Output the [X, Y] coordinate of the center of the cell containing the given text.  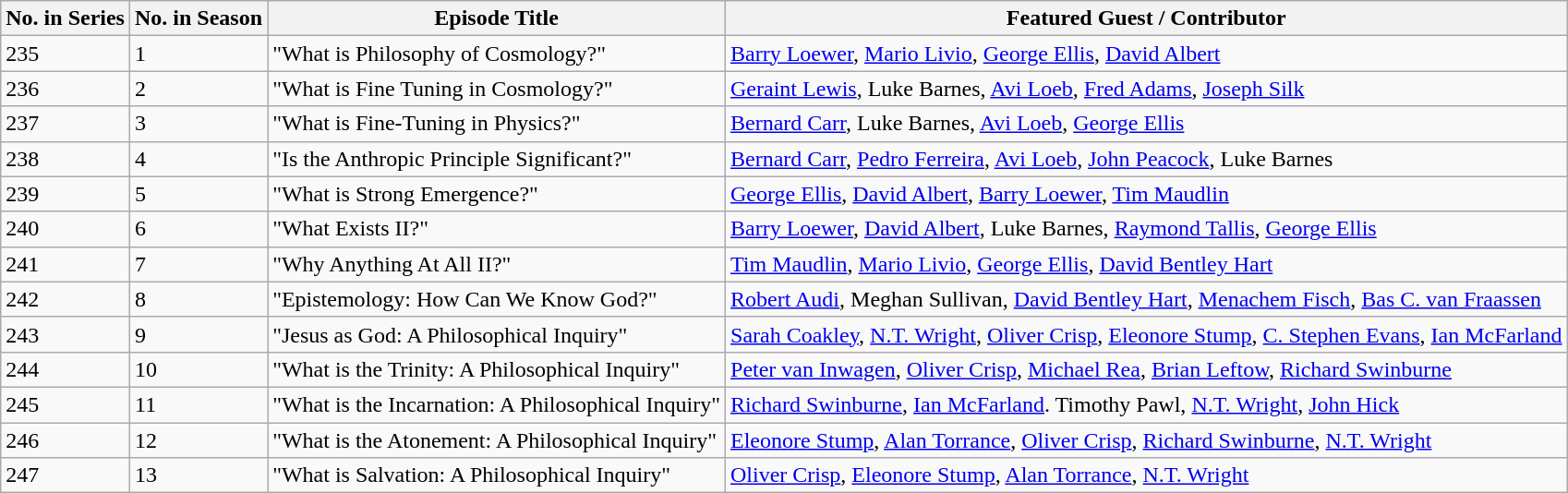
246 [66, 440]
245 [66, 404]
Bernard Carr, Luke Barnes, Avi Loeb, George Ellis [1147, 124]
"Is the Anthropic Principle Significant?" [497, 159]
244 [66, 369]
"What is Fine-Tuning in Physics?" [497, 124]
237 [66, 124]
Richard Swinburne, Ian McFarland. Timothy Pawl, N.T. Wright, John Hick [1147, 404]
Barry Loewer, David Albert, Luke Barnes, Raymond Tallis, George Ellis [1147, 229]
"Jesus as God: A Philosophical Inquiry" [497, 334]
"What is Salvation: A Philosophical Inquiry" [497, 475]
"What is Strong Emergence?" [497, 194]
"What is Fine Tuning in Cosmology?" [497, 89]
235 [66, 54]
Eleonore Stump, Alan Torrance, Oliver Crisp, Richard Swinburne, N.T. Wright [1147, 440]
239 [66, 194]
Episode Title [497, 18]
12 [198, 440]
"What is the Trinity: A Philosophical Inquiry" [497, 369]
"What is the Atonement: A Philosophical Inquiry" [497, 440]
238 [66, 159]
Bernard Carr, Pedro Ferreira, Avi Loeb, John Peacock, Luke Barnes [1147, 159]
10 [198, 369]
3 [198, 124]
No. in Season [198, 18]
Oliver Crisp, Eleonore Stump, Alan Torrance, N.T. Wright [1147, 475]
9 [198, 334]
Robert Audi, Meghan Sullivan, David Bentley Hart, Menachem Fisch, Bas C. van Fraassen [1147, 299]
4 [198, 159]
No. in Series [66, 18]
1 [198, 54]
8 [198, 299]
"What is Philosophy of Cosmology?" [497, 54]
"What Exists II?" [497, 229]
"Epistemology: How Can We Know God?" [497, 299]
11 [198, 404]
Sarah Coakley, N.T. Wright, Oliver Crisp, Eleonore Stump, C. Stephen Evans, Ian McFarland [1147, 334]
243 [66, 334]
George Ellis, David Albert, Barry Loewer, Tim Maudlin [1147, 194]
2 [198, 89]
Peter van Inwagen, Oliver Crisp, Michael Rea, Brian Leftow, Richard Swinburne [1147, 369]
6 [198, 229]
Geraint Lewis, Luke Barnes, Avi Loeb, Fred Adams, Joseph Silk [1147, 89]
240 [66, 229]
241 [66, 264]
"What is the Incarnation: A Philosophical Inquiry" [497, 404]
7 [198, 264]
236 [66, 89]
Tim Maudlin, Mario Livio, George Ellis, David Bentley Hart [1147, 264]
Featured Guest / Contributor [1147, 18]
242 [66, 299]
"Why Anything At All II?" [497, 264]
247 [66, 475]
Barry Loewer, Mario Livio, George Ellis, David Albert [1147, 54]
13 [198, 475]
5 [198, 194]
